Identify which cell holds the provided text, then report its (x, y) central coordinate. 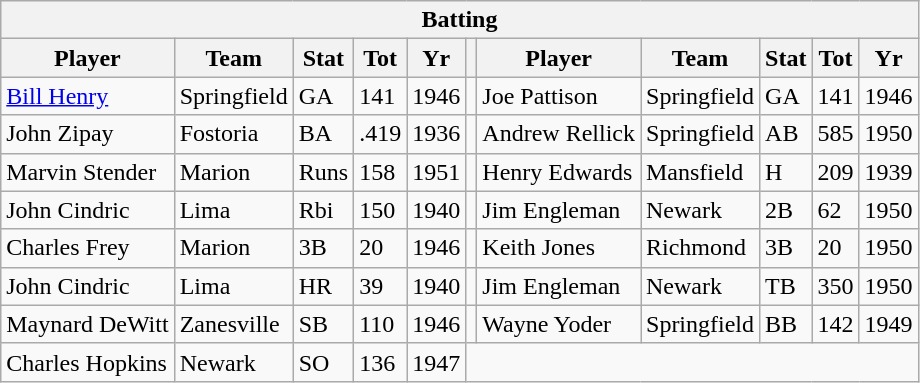
158 (380, 172)
Joe Pattison (559, 96)
Richmond (700, 248)
1936 (436, 134)
TB (786, 286)
Charles Frey (88, 248)
Henry Edwards (559, 172)
HR (323, 286)
150 (380, 210)
Batting (460, 20)
142 (836, 324)
1939 (888, 172)
1947 (436, 362)
39 (380, 286)
BA (323, 134)
1951 (436, 172)
350 (836, 286)
Charles Hopkins (88, 362)
62 (836, 210)
.419 (380, 134)
Maynard DeWitt (88, 324)
BB (786, 324)
Keith Jones (559, 248)
H (786, 172)
2B (786, 210)
Fostoria (234, 134)
209 (836, 172)
Runs (323, 172)
Zanesville (234, 324)
1949 (888, 324)
Bill Henry (88, 96)
SB (323, 324)
136 (380, 362)
AB (786, 134)
John Zipay (88, 134)
SO (323, 362)
585 (836, 134)
Wayne Yoder (559, 324)
Rbi (323, 210)
Marvin Stender (88, 172)
Mansfield (700, 172)
Andrew Rellick (559, 134)
110 (380, 324)
